Extract the [x, y] coordinate from the center of the cell holding the provided text.  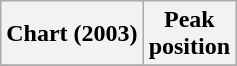
Peakposition [189, 34]
Chart (2003) [72, 34]
